Identify which cell holds the provided text, then report its (x, y) central coordinate. 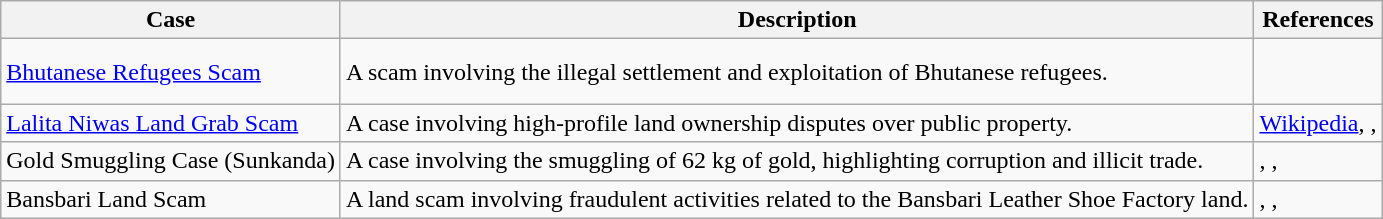
A case involving the smuggling of 62 kg of gold, highlighting corruption and illicit trade. (796, 161)
Gold Smuggling Case (Sunkanda) (171, 161)
Bansbari Land Scam (171, 199)
Wikipedia, , (1318, 123)
Description (796, 20)
References (1318, 20)
A land scam involving fraudulent activities related to the Bansbari Leather Shoe Factory land. (796, 199)
Lalita Niwas Land Grab Scam (171, 123)
Bhutanese Refugees Scam (171, 72)
Case (171, 20)
A case involving high-profile land ownership disputes over public property. (796, 123)
A scam involving the illegal settlement and exploitation of Bhutanese refugees. (796, 72)
